Find where the given text appears and provide that cell's center as [x, y] coordinate. 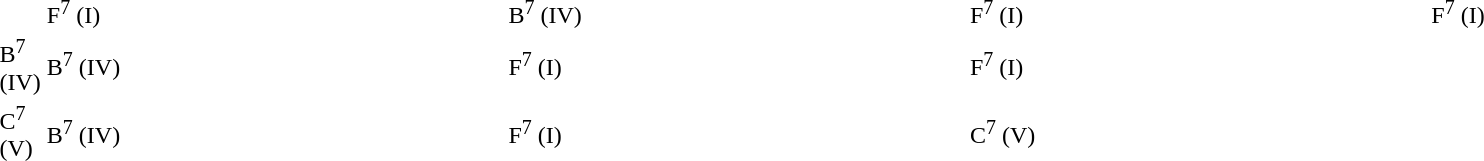
B7 (IV) [274, 64]
